Identify which cell holds the provided text, then report its (x, y) central coordinate. 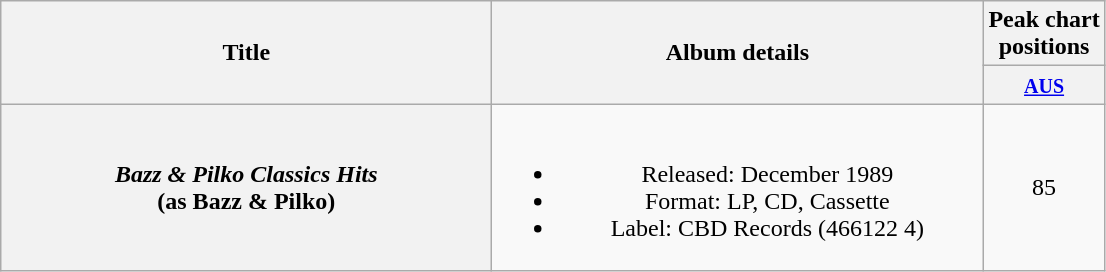
AUS (1044, 85)
85 (1044, 188)
Peak chartpositions (1044, 34)
Album details (738, 52)
Title (246, 52)
Bazz & Pilko Classics Hits (as Bazz & Pilko) (246, 188)
Released: December 1989Format: LP, CD, CassetteLabel: CBD Records (466122 4) (738, 188)
